Return the [X, Y] coordinate for the center point of the cell that contains the specified text.  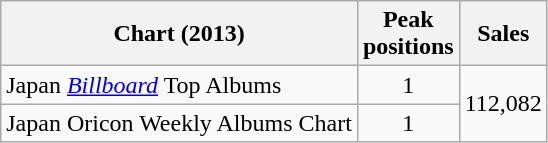
Sales [503, 34]
Peakpositions [408, 34]
112,082 [503, 104]
Chart (2013) [180, 34]
Japan Billboard Top Albums [180, 85]
Japan Oricon Weekly Albums Chart [180, 123]
